Determine the [X, Y] coordinate at the center of the cell enclosing the given text.  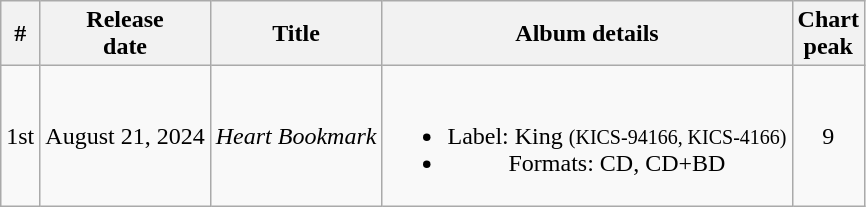
# [20, 34]
Release date [125, 34]
Heart Bookmark [296, 136]
Album details [587, 34]
Chartpeak [828, 34]
1st [20, 136]
August 21, 2024 [125, 136]
9 [828, 136]
Label: King (KICS-94166, KICS-4166)Formats: CD, CD+BD [587, 136]
Title [296, 34]
